Pinpoint the cell where the given text exists, returning its [X, Y] midpoint coordinate. 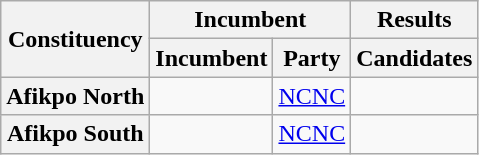
Party [312, 58]
Candidates [414, 58]
Results [414, 20]
Afikpo North [76, 96]
Constituency [76, 39]
Afikpo South [76, 134]
